From the cell containing the given text, extract its center point as (x, y) coordinate. 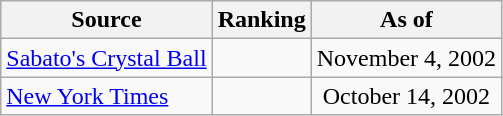
Sabato's Crystal Ball (106, 58)
October 14, 2002 (406, 96)
Source (106, 20)
New York Times (106, 96)
Ranking (262, 20)
November 4, 2002 (406, 58)
As of (406, 20)
